Determine the [x, y] coordinate at the center of the cell enclosing the given text.  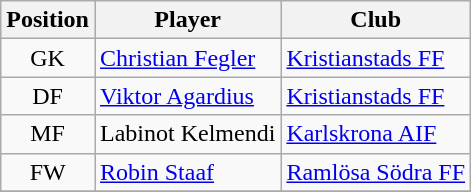
Karlskrona AIF [376, 134]
FW [48, 172]
Viktor Agardius [187, 96]
DF [48, 96]
Robin Staaf [187, 172]
Club [376, 20]
Christian Fegler [187, 58]
Position [48, 20]
Labinot Kelmendi [187, 134]
GK [48, 58]
Player [187, 20]
Ramlösa Södra FF [376, 172]
MF [48, 134]
